Scan for the cell matching the given text and deliver its (X, Y) coordinate at center. 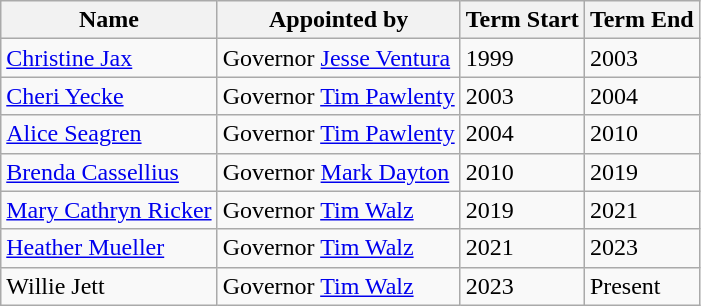
Mary Cathryn Ricker (109, 210)
Alice Seagren (109, 134)
Governor Mark Dayton (338, 172)
Present (642, 286)
Governor Jesse Ventura (338, 58)
Term Start (522, 20)
Appointed by (338, 20)
Willie Jett (109, 286)
Brenda Cassellius (109, 172)
Cheri Yecke (109, 96)
Name (109, 20)
Heather Mueller (109, 248)
1999 (522, 58)
Christine Jax (109, 58)
Term End (642, 20)
